Detect which cell encompasses the target text, then output its (x, y) center coordinate. 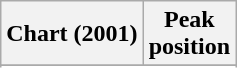
Peakposition (189, 34)
Chart (2001) (72, 34)
